Capture the cell that displays the provided text and extract its [x, y] central coordinate. 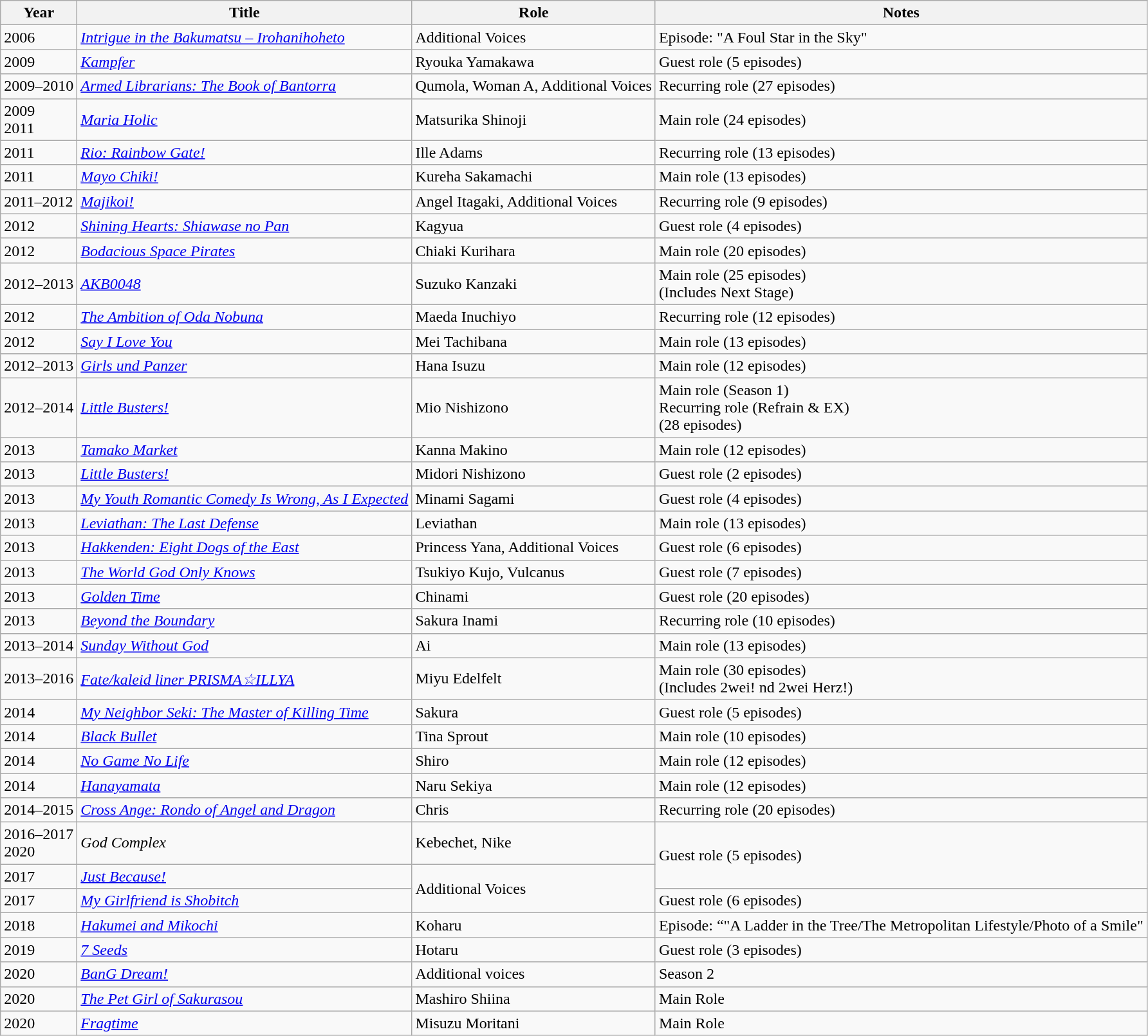
Main role (Season 1) Recurring role (Refrain & EX) (28 episodes) [901, 408]
AKB0048 [245, 283]
Recurring role (13 episodes) [901, 153]
Kampfer [245, 62]
Tamako Market [245, 450]
Main role (25 episodes) (Includes Next Stage) [901, 283]
Leviathan: The Last Defense [245, 523]
Mio Nishizono [533, 408]
2018 [39, 925]
7 Seeds [245, 950]
Sunday Without God [245, 645]
Minami Sagami [533, 499]
Mayo Chiki! [245, 177]
Notes [901, 13]
Main role (10 episodes) [901, 736]
Guest role (20 episodes) [901, 597]
Recurring role (12 episodes) [901, 317]
Matsurika Shinoji [533, 120]
My Youth Romantic Comedy Is Wrong, As I Expected [245, 499]
Ryouka Yamakawa [533, 62]
Suzuko Kanzaki [533, 283]
Hakkenden: Eight Dogs of the East [245, 548]
Sakura [533, 712]
Midori Nishizono [533, 474]
Say I Love You [245, 342]
2011–2012 [39, 201]
Intrigue in the Bakumatsu – Irohanihoheto [245, 37]
Princess Yana, Additional Voices [533, 548]
God Complex [245, 843]
2013–2016 [39, 678]
BanG Dream! [245, 974]
2016–2017 2020 [39, 843]
2009 [39, 62]
2009 2011 [39, 120]
The Pet Girl of Sakurasou [245, 999]
Fate/kaleid liner PRISMA☆ILLYA [245, 678]
Main role (20 episodes) [901, 250]
Tina Sprout [533, 736]
Recurring role (9 episodes) [901, 201]
Ai [533, 645]
Kanna Makino [533, 450]
Sakura Inami [533, 621]
Season 2 [901, 974]
Mashiro Shiina [533, 999]
2009–2010 [39, 86]
Additional voices [533, 974]
Recurring role (27 episodes) [901, 86]
My Neighbor Seki: The Master of Killing Time [245, 712]
Main role (24 episodes) [901, 120]
Guest role (3 episodes) [901, 950]
Chiaki Kurihara [533, 250]
Qumola, Woman A, Additional Voices [533, 86]
Ille Adams [533, 153]
Hakumei and Mikochi [245, 925]
Title [245, 13]
Guest role (7 episodes) [901, 572]
Majikoi! [245, 201]
Recurring role (10 episodes) [901, 621]
Hotaru [533, 950]
Kebechet, Nike [533, 843]
2006 [39, 37]
My Girlfriend is Shobitch [245, 901]
Hana Isuzu [533, 366]
No Game No Life [245, 761]
Chris [533, 810]
Cross Ange: Rondo of Angel and Dragon [245, 810]
Fragtime [245, 1023]
2012–2014 [39, 408]
Armed Librarians: The Book of Bantorra [245, 86]
Leviathan [533, 523]
Hanayamata [245, 786]
The World God Only Knows [245, 572]
Chinami [533, 597]
Angel Itagaki, Additional Voices [533, 201]
Girls und Panzer [245, 366]
2019 [39, 950]
Main role (30 episodes) (Includes 2wei! nd 2wei Herz!) [901, 678]
Koharu [533, 925]
Shiro [533, 761]
Misuzu Moritani [533, 1023]
Role [533, 13]
Shining Hearts: Shiawase no Pan [245, 226]
Tsukiyo Kujo, Vulcanus [533, 572]
Golden Time [245, 597]
Black Bullet [245, 736]
Kagyua [533, 226]
Naru Sekiya [533, 786]
Bodacious Space Pirates [245, 250]
Just Because! [245, 876]
Episode: “"A Ladder in the Tree/The Metropolitan Lifestyle/Photo of a Smile" [901, 925]
Recurring role (20 episodes) [901, 810]
The Ambition of Oda Nobuna [245, 317]
Rio: Rainbow Gate! [245, 153]
Episode: "A Foul Star in the Sky" [901, 37]
2013–2014 [39, 645]
Maria Holic [245, 120]
Kureha Sakamachi [533, 177]
Beyond the Boundary [245, 621]
Miyu Edelfelt [533, 678]
Maeda Inuchiyo [533, 317]
Year [39, 13]
Guest role (2 episodes) [901, 474]
Mei Tachibana [533, 342]
2014–2015 [39, 810]
